Identify which cell holds the provided text, then report its [X, Y] central coordinate. 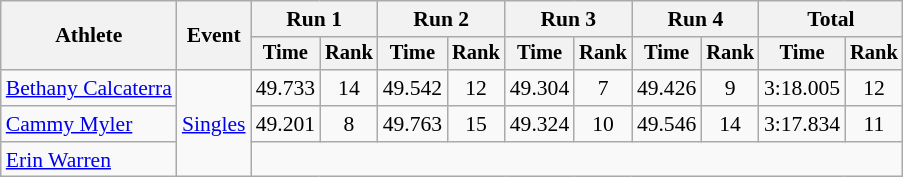
Cammy Myler [89, 124]
Event [214, 36]
Bethany Calcaterra [89, 88]
3:18.005 [802, 88]
49.546 [666, 124]
49.733 [286, 88]
49.763 [412, 124]
Run 4 [696, 19]
10 [603, 124]
49.542 [412, 88]
Run 3 [568, 19]
49.201 [286, 124]
Singles [214, 124]
Athlete [89, 36]
9 [730, 88]
8 [349, 124]
3:17.834 [802, 124]
11 [874, 124]
15 [476, 124]
Total [831, 19]
49.426 [666, 88]
49.324 [540, 124]
49.304 [540, 88]
Run 1 [314, 19]
7 [603, 88]
Run 2 [442, 19]
